Identify which cell holds the provided text, then report its (X, Y) central coordinate. 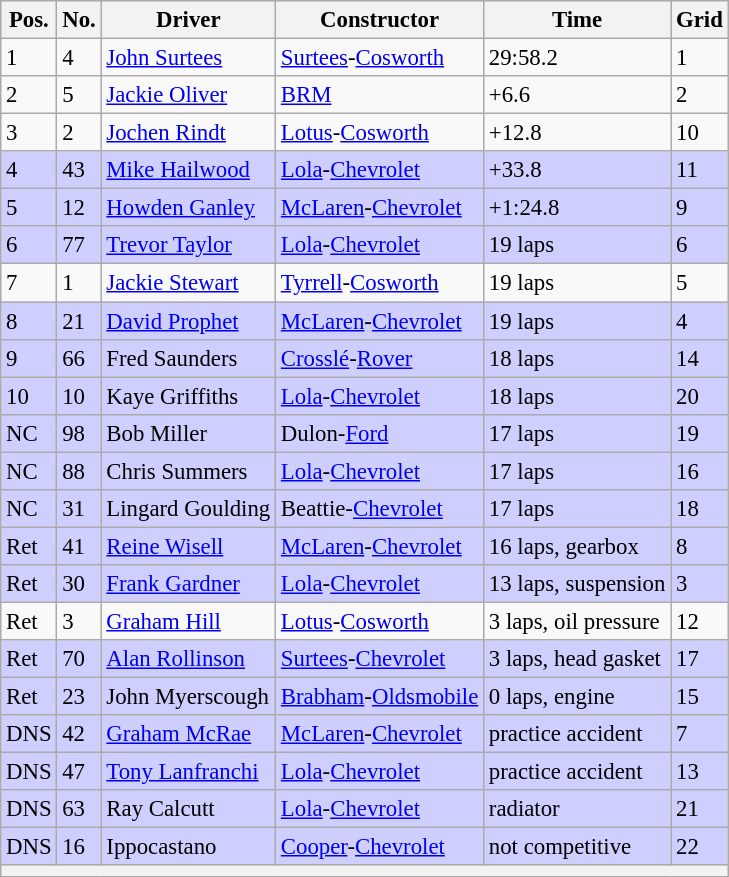
17 (700, 659)
Graham McRae (188, 734)
Jackie Oliver (188, 95)
66 (79, 358)
23 (79, 697)
Trevor Taylor (188, 245)
3 laps, head gasket (578, 659)
Mike Hailwood (188, 170)
Bob Miller (188, 433)
30 (79, 584)
Kaye Griffiths (188, 396)
18 (700, 509)
Beattie-Chevrolet (380, 509)
13 laps, suspension (578, 584)
BRM (380, 95)
David Prophet (188, 321)
Tyrrell-Cosworth (380, 283)
11 (700, 170)
Jackie Stewart (188, 283)
Howden Ganley (188, 208)
Brabham-Oldsmobile (380, 697)
77 (79, 245)
Reine Wisell (188, 546)
+6.6 (578, 95)
63 (79, 809)
31 (79, 509)
0 laps, engine (578, 697)
Ippocastano (188, 847)
22 (700, 847)
Frank Gardner (188, 584)
43 (79, 170)
15 (700, 697)
+33.8 (578, 170)
19 (700, 433)
Lingard Goulding (188, 509)
98 (79, 433)
No. (79, 20)
14 (700, 358)
Surtees-Cosworth (380, 58)
42 (79, 734)
3 laps, oil pressure (578, 621)
Time (578, 20)
not competitive (578, 847)
13 (700, 772)
Jochen Rindt (188, 133)
Alan Rollinson (188, 659)
88 (79, 471)
Ray Calcutt (188, 809)
radiator (578, 809)
Grid (700, 20)
16 laps, gearbox (578, 546)
20 (700, 396)
Pos. (29, 20)
Graham Hill (188, 621)
Dulon-Ford (380, 433)
Chris Summers (188, 471)
70 (79, 659)
Tony Lanfranchi (188, 772)
Cooper-Chevrolet (380, 847)
John Myerscough (188, 697)
+1:24.8 (578, 208)
29:58.2 (578, 58)
41 (79, 546)
Fred Saunders (188, 358)
John Surtees (188, 58)
Driver (188, 20)
47 (79, 772)
Surtees-Chevrolet (380, 659)
Crosslé-Rover (380, 358)
Constructor (380, 20)
+12.8 (578, 133)
